Determine the [X, Y] coordinate at the center of the cell enclosing the given text.  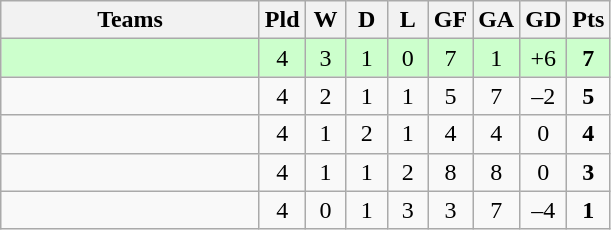
GF [450, 20]
Teams [130, 20]
–4 [544, 210]
GA [496, 20]
GD [544, 20]
Pts [588, 20]
L [408, 20]
D [366, 20]
W [326, 20]
–2 [544, 96]
Pld [282, 20]
+6 [544, 58]
